Find where the given text appears and provide that cell's center as [X, Y] coordinate. 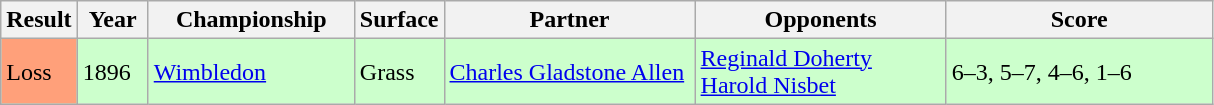
Reginald Doherty Harold Nisbet [820, 72]
Wimbledon [251, 72]
Championship [251, 20]
Result [39, 20]
Surface [399, 20]
Partner [570, 20]
Score [1079, 20]
Loss [39, 72]
1896 [112, 72]
Year [112, 20]
6–3, 5–7, 4–6, 1–6 [1079, 72]
Grass [399, 72]
Opponents [820, 20]
Charles Gladstone Allen [570, 72]
